For the text-containing cell, return its midpoint in (x, y) coordinate format. 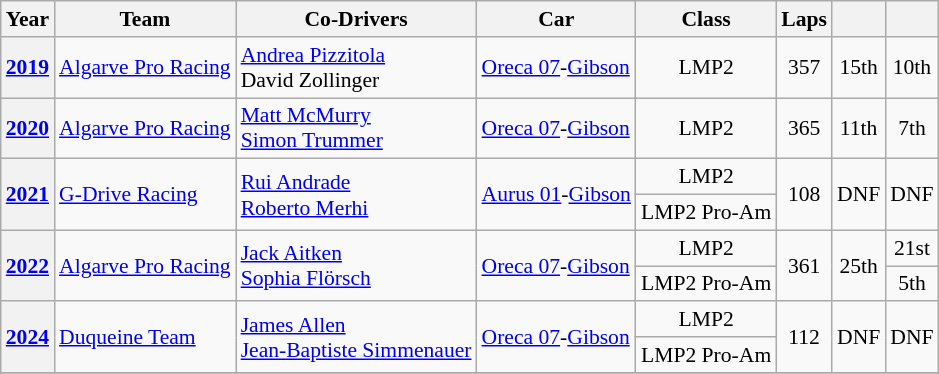
15th (858, 68)
G-Drive Racing (145, 194)
Team (145, 19)
James Allen Jean-Baptiste Simmenauer (356, 338)
25th (858, 266)
Co-Drivers (356, 19)
361 (804, 266)
Aurus 01-Gibson (556, 194)
2021 (28, 194)
2020 (28, 128)
Duqueine Team (145, 338)
Matt McMurry Simon Trummer (356, 128)
7th (912, 128)
2019 (28, 68)
108 (804, 194)
2022 (28, 266)
357 (804, 68)
Rui Andrade Roberto Merhi (356, 194)
21st (912, 248)
Car (556, 19)
2024 (28, 338)
5th (912, 284)
11th (858, 128)
Jack Aitken Sophia Flörsch (356, 266)
365 (804, 128)
112 (804, 338)
Laps (804, 19)
Class (706, 19)
10th (912, 68)
Year (28, 19)
Andrea Pizzitola David Zollinger (356, 68)
